Capture the cell that displays the provided text and extract its [X, Y] central coordinate. 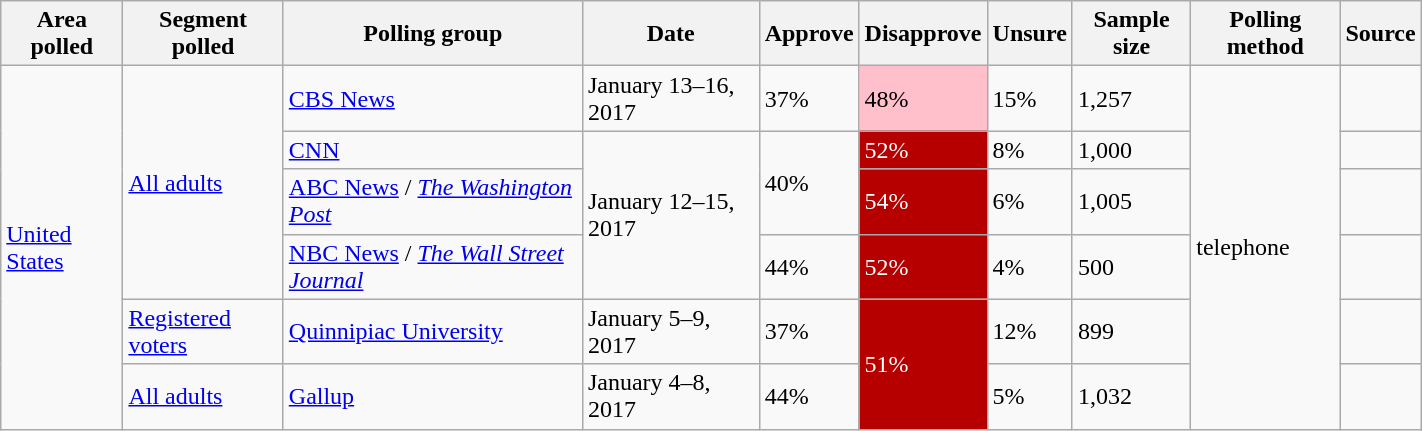
Sample size [1131, 34]
40% [809, 182]
Disapprove [923, 34]
12% [1030, 332]
Registered voters [203, 332]
January 5–9, 2017 [670, 332]
8% [1030, 150]
5% [1030, 396]
Gallup [432, 396]
51% [923, 364]
48% [923, 98]
54% [923, 202]
Approve [809, 34]
1,257 [1131, 98]
899 [1131, 332]
NBC News / The Wall Street Journal [432, 266]
Date [670, 34]
CBS News [432, 98]
500 [1131, 266]
1,032 [1131, 396]
Segment polled [203, 34]
Polling group [432, 34]
United States [62, 248]
January 12–15, 2017 [670, 215]
1,005 [1131, 202]
January 13–16, 2017 [670, 98]
CNN [432, 150]
Area polled [62, 34]
Quinnipiac University [432, 332]
6% [1030, 202]
Polling method [1266, 34]
1,000 [1131, 150]
Source [1380, 34]
15% [1030, 98]
4% [1030, 266]
telephone [1266, 248]
Unsure [1030, 34]
ABC News / The Washington Post [432, 202]
January 4–8, 2017 [670, 396]
